Find where the given text appears and provide that cell's center as [X, Y] coordinate. 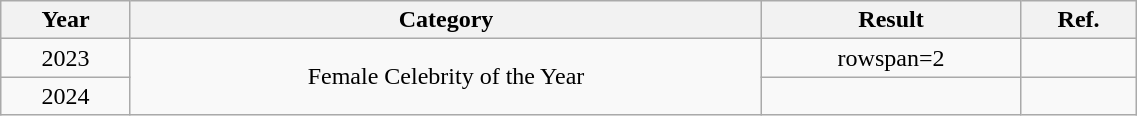
rowspan=2 [892, 58]
Category [446, 20]
Year [66, 20]
2024 [66, 96]
2023 [66, 58]
Female Celebrity of the Year [446, 77]
Ref. [1078, 20]
Result [892, 20]
